For the text-containing cell, return its midpoint in (x, y) coordinate format. 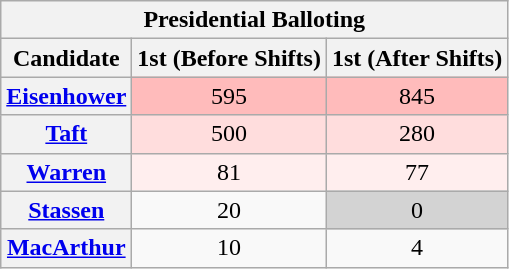
81 (230, 172)
500 (230, 134)
0 (416, 210)
Taft (66, 134)
Eisenhower (66, 96)
20 (230, 210)
MacArthur (66, 248)
77 (416, 172)
Stassen (66, 210)
1st (Before Shifts) (230, 58)
595 (230, 96)
280 (416, 134)
Presidential Balloting (254, 20)
10 (230, 248)
Warren (66, 172)
1st (After Shifts) (416, 58)
4 (416, 248)
Candidate (66, 58)
845 (416, 96)
